Output the (X, Y) coordinate of the center of the cell containing the given text.  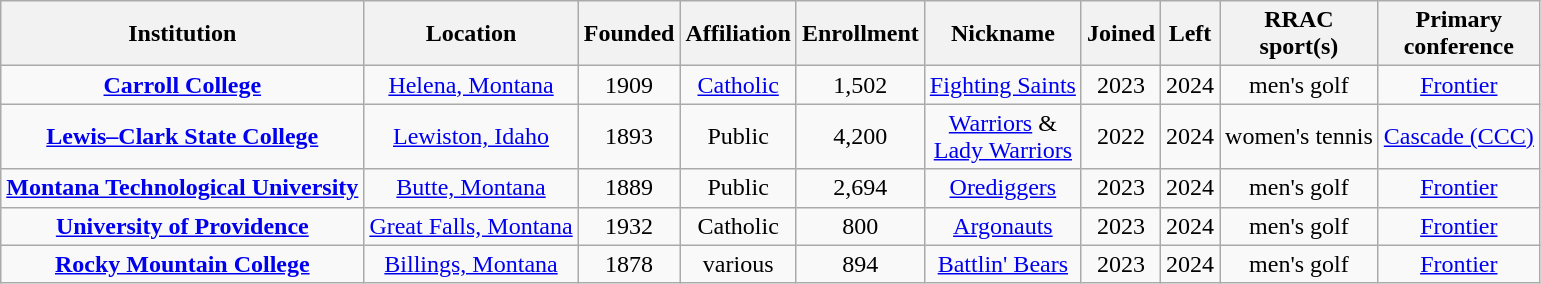
Institution (182, 34)
Warriors &Lady Warriors (1002, 136)
Enrollment (860, 34)
RRACsport(s) (1300, 34)
Lewis–Clark State College (182, 136)
Orediggers (1002, 188)
2,694 (860, 188)
1893 (629, 136)
Rocky Mountain College (182, 264)
1878 (629, 264)
894 (860, 264)
Location (471, 34)
2022 (1120, 136)
Argonauts (1002, 226)
Montana Technological University (182, 188)
Joined (1120, 34)
University of Providence (182, 226)
1909 (629, 85)
1,502 (860, 85)
women's tennis (1300, 136)
various (738, 264)
Lewiston, Idaho (471, 136)
Butte, Montana (471, 188)
Founded (629, 34)
Carroll College (182, 85)
Affiliation (738, 34)
Great Falls, Montana (471, 226)
1889 (629, 188)
Cascade (CCC) (1458, 136)
1932 (629, 226)
Billings, Montana (471, 264)
800 (860, 226)
Nickname (1002, 34)
4,200 (860, 136)
Helena, Montana (471, 85)
Left (1190, 34)
Primaryconference (1458, 34)
Battlin' Bears (1002, 264)
Fighting Saints (1002, 85)
